Extract the (x, y) coordinate from the center of the cell holding the provided text.  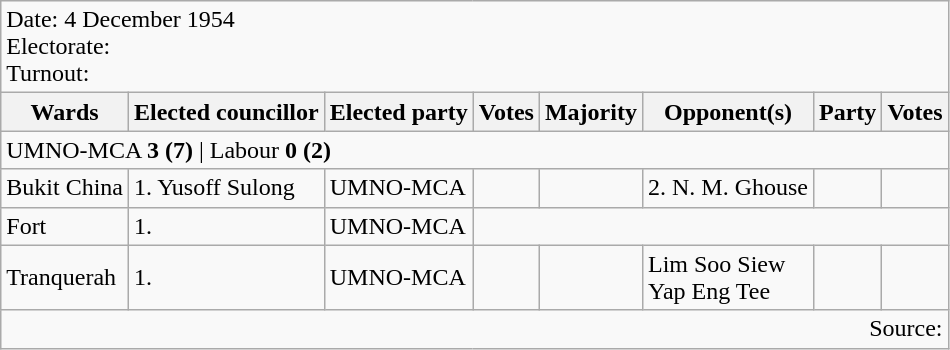
2. N. M. Ghouse (728, 188)
Date: 4 December 1954Electorate: Turnout: (474, 47)
Wards (65, 112)
UMNO-MCA 3 (7) | Labour 0 (2) (474, 150)
Majority (590, 112)
Party (848, 112)
Elected party (398, 112)
Elected councillor (226, 112)
Bukit China (65, 188)
Tranquerah (65, 278)
1. Yusoff Sulong (226, 188)
Fort (65, 226)
Opponent(s) (728, 112)
Lim Soo SiewYap Eng Tee (728, 278)
Source: (474, 329)
